From the cell containing the given text, extract its center point as [X, Y] coordinate. 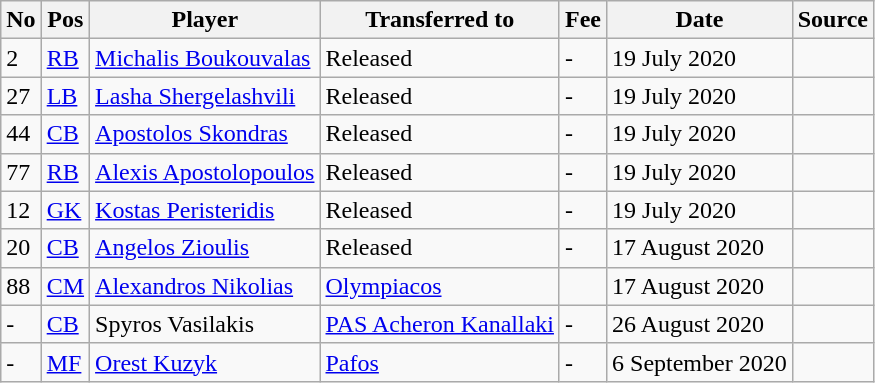
PAS Acheron Kanallaki [440, 324]
Alexandros Nikolias [205, 286]
2 [21, 58]
Pos [65, 20]
26 August 2020 [700, 324]
Angelos Zioulis [205, 248]
Kostas Peristeridis [205, 210]
27 [21, 96]
Pafos [440, 362]
Orest Kuzyk [205, 362]
44 [21, 134]
CM [65, 286]
77 [21, 172]
20 [21, 248]
Spyros Vasilakis [205, 324]
Transferred to [440, 20]
No [21, 20]
Apostolos Skondras [205, 134]
6 September 2020 [700, 362]
Date [700, 20]
MF [65, 362]
Lasha Shergelashvili [205, 96]
LB [65, 96]
GK [65, 210]
88 [21, 286]
Michalis Boukouvalas [205, 58]
Player [205, 20]
Olympiacos [440, 286]
Fee [582, 20]
Source [832, 20]
Alexis Apostolopoulos [205, 172]
12 [21, 210]
